Determine the [X, Y] coordinate at the center of the cell enclosing the given text.  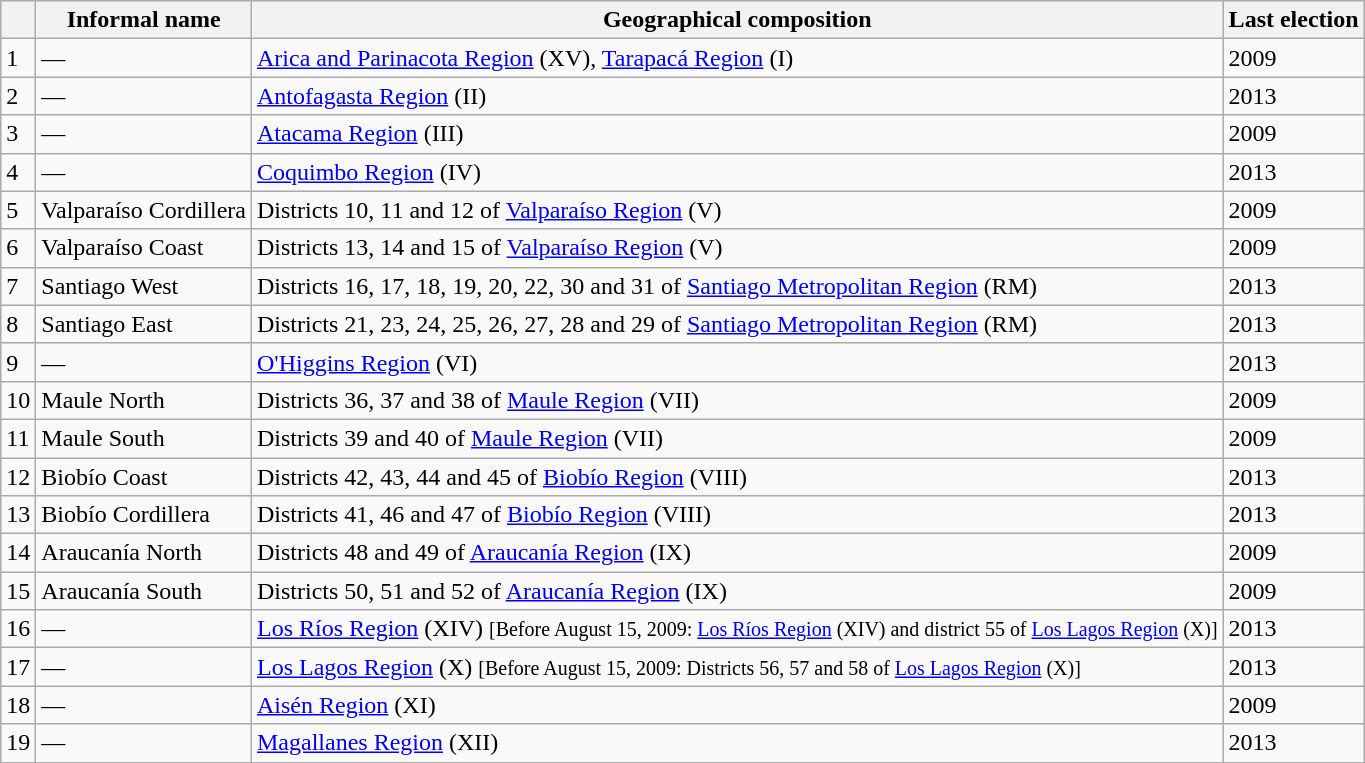
19 [18, 743]
Districts 21, 23, 24, 25, 26, 27, 28 and 29 of Santiago Metropolitan Region (RM) [737, 324]
11 [18, 438]
Districts 13, 14 and 15 of Valparaíso Region (V) [737, 248]
4 [18, 172]
Districts 42, 43, 44 and 45 of Biobío Region (VIII) [737, 477]
Maule North [144, 400]
Valparaíso Coast [144, 248]
13 [18, 515]
Antofagasta Region (II) [737, 96]
10 [18, 400]
Araucanía South [144, 591]
1 [18, 58]
17 [18, 667]
14 [18, 553]
18 [18, 705]
16 [18, 629]
Geographical composition [737, 20]
Santiago West [144, 286]
Valparaíso Cordillera [144, 210]
Atacama Region (III) [737, 134]
Magallanes Region (XII) [737, 743]
Districts 48 and 49 of Araucanía Region (IX) [737, 553]
12 [18, 477]
Districts 36, 37 and 38 of Maule Region (VII) [737, 400]
Santiago East [144, 324]
O'Higgins Region (VI) [737, 362]
Districts 39 and 40 of Maule Region (VII) [737, 438]
3 [18, 134]
5 [18, 210]
7 [18, 286]
Coquimbo Region (IV) [737, 172]
Biobío Cordillera [144, 515]
6 [18, 248]
Biobío Coast [144, 477]
Araucanía North [144, 553]
Aisén Region (XI) [737, 705]
8 [18, 324]
Informal name [144, 20]
Districts 41, 46 and 47 of Biobío Region (VIII) [737, 515]
Last election [1294, 20]
Districts 50, 51 and 52 of Araucanía Region (IX) [737, 591]
Los Ríos Region (XIV) [Before August 15, 2009: Los Ríos Region (XIV) and district 55 of Los Lagos Region (X)] [737, 629]
Maule South [144, 438]
2 [18, 96]
Districts 10, 11 and 12 of Valparaíso Region (V) [737, 210]
Districts 16, 17, 18, 19, 20, 22, 30 and 31 of Santiago Metropolitan Region (RM) [737, 286]
15 [18, 591]
9 [18, 362]
Los Lagos Region (X) [Before August 15, 2009: Districts 56, 57 and 58 of Los Lagos Region (X)] [737, 667]
Arica and Parinacota Region (XV), Tarapacá Region (I) [737, 58]
